Return the (X, Y) coordinate for the center point of the cell that contains the specified text.  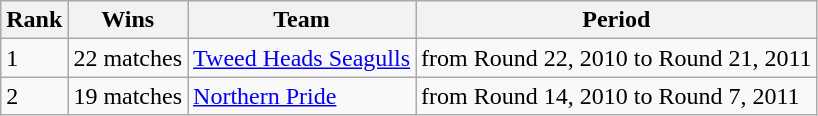
Northern Pride (302, 96)
from Round 22, 2010 to Round 21, 2011 (617, 58)
Tweed Heads Seagulls (302, 58)
19 matches (128, 96)
from Round 14, 2010 to Round 7, 2011 (617, 96)
2 (34, 96)
Rank (34, 20)
Team (302, 20)
Wins (128, 20)
1 (34, 58)
22 matches (128, 58)
Period (617, 20)
